From the cell containing the given text, extract its center point as [X, Y] coordinate. 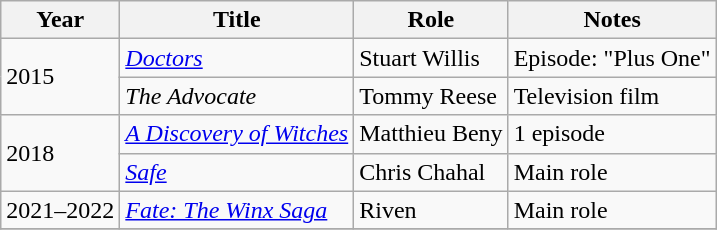
Doctors [237, 58]
Role [431, 20]
Chris Chahal [431, 172]
Safe [237, 172]
2018 [60, 153]
The Advocate [237, 96]
Episode: "Plus One" [612, 58]
Tommy Reese [431, 96]
2015 [60, 77]
Riven [431, 210]
Television film [612, 96]
1 episode [612, 134]
Fate: The Winx Saga [237, 210]
Title [237, 20]
2021–2022 [60, 210]
Stuart Willis [431, 58]
Notes [612, 20]
Year [60, 20]
A Discovery of Witches [237, 134]
Matthieu Beny [431, 134]
